Extract the [X, Y] coordinate from the center of the cell holding the provided text.  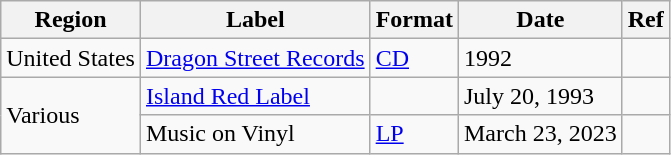
Various [71, 115]
Label [255, 20]
Ref [646, 20]
United States [71, 58]
Dragon Street Records [255, 58]
1992 [540, 58]
CD [414, 58]
Music on Vinyl [255, 134]
Island Red Label [255, 96]
March 23, 2023 [540, 134]
Region [71, 20]
LP [414, 134]
July 20, 1993 [540, 96]
Format [414, 20]
Date [540, 20]
